Return (x, y) of the center of cell containing provided text 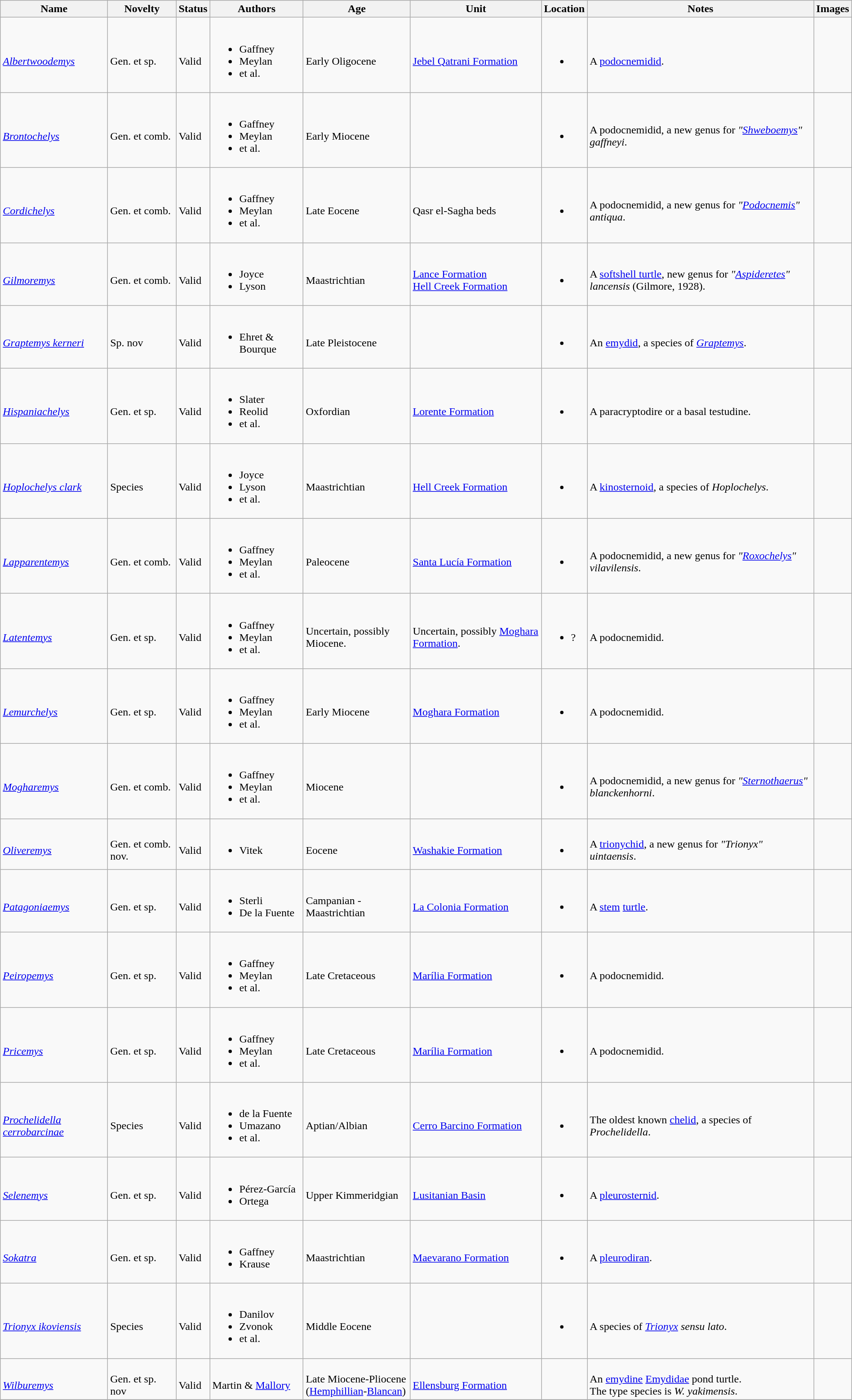
Gilmoremys (54, 274)
A species of Trionyx sensu lato. (701, 1321)
Gen. et sp. nov (142, 1379)
Late Pleistocene (357, 337)
Cerro Barcino Formation (476, 1120)
A paracryptodire or a basal testudine. (701, 406)
Sokatra (54, 1252)
Gen. et comb. nov. (142, 844)
Location (564, 9)
The oldest known chelid, a species of Prochelidella. (701, 1120)
Lorente Formation (476, 406)
Hispaniachelys (54, 406)
Authors (257, 9)
A podocnemidid, a new genus for "Podocnemis" antiqua. (701, 205)
GaffneyKrause (257, 1252)
Uncertain, possibly Moghara Formation. (476, 631)
Latentemys (54, 631)
Qasr el-Sagha beds (476, 205)
Pricemys (54, 1045)
Uncertain, possibly Miocene. (357, 631)
Selenemys (54, 1189)
La Colonia Formation (476, 901)
JoyceLyson (257, 274)
Ehret & Bourque (257, 337)
de la FuenteUmazanoet al. (257, 1120)
Early Oligocene (357, 55)
Jebel Qatrani Formation (476, 55)
Brontochelys (54, 130)
Late Eocene (357, 205)
Peiropemys (54, 970)
SlaterReolidet al. (257, 406)
Trionyx ikoviensis (54, 1321)
A pleurosternid. (701, 1189)
Prochelidella cerrobarcinae (54, 1120)
Middle Eocene (357, 1321)
A podocnemidid, a new genus for "Roxochelys" vilavilensis. (701, 556)
Graptemys kerneri (54, 337)
A podocnemidid, a new genus for "Shweboemys" gaffneyi. (701, 130)
Unit (476, 9)
Cordichelys (54, 205)
Lance Formation Hell Creek Formation (476, 274)
Name (54, 9)
Oxfordian (357, 406)
Washakie Formation (476, 844)
Santa Lucía Formation (476, 556)
DanilovZvonoket al. (257, 1321)
Notes (701, 9)
SterliDe la Fuente (257, 901)
Paleocene (357, 556)
Aptian/Albian (357, 1120)
An emydine Emydidae pond turtle. The type species is W. yakimensis. (701, 1379)
Eocene (357, 844)
Oliveremys (54, 844)
Novelty (142, 9)
Late Miocene-Pliocene(Hemphillian-Blancan) (357, 1379)
A stem turtle. (701, 901)
Hoplochelys clark (54, 481)
A softshell turtle, new genus for "Aspideretes" lancensis (Gilmore, 1928). (701, 274)
A pleurodiran. (701, 1252)
Albertwoodemys (54, 55)
Pérez-GarcíaOrtega (257, 1189)
Vitek (257, 844)
Miocene (357, 781)
Ellensburg Formation (476, 1379)
Moghara Formation (476, 706)
Wilburemys (54, 1379)
Images (833, 9)
Campanian - Maastrichtian (357, 901)
Status (193, 9)
Lusitanian Basin (476, 1189)
Maevarano Formation (476, 1252)
Patagoniaemys (54, 901)
Sp. nov (142, 337)
? (564, 631)
An emydid, a species of Graptemys. (701, 337)
A kinosternoid, a species of Hoplochelys. (701, 481)
A trionychid, a new genus for "Trionyx" uintaensis. (701, 844)
Lemurchelys (54, 706)
Age (357, 9)
Lapparentemys (54, 556)
JoyceLysonet al. (257, 481)
Mogharemys (54, 781)
Martin & Mallory (257, 1379)
Upper Kimmeridgian (357, 1189)
Hell Creek Formation (476, 481)
A podocnemidid, a new genus for "Sternothaerus" blanckenhorni. (701, 781)
